Locate the cell with the specified text and output its (X, Y) center coordinate. 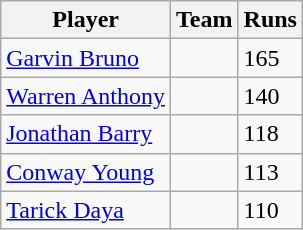
118 (270, 134)
Tarick Daya (86, 210)
113 (270, 172)
Conway Young (86, 172)
Garvin Bruno (86, 58)
140 (270, 96)
Runs (270, 20)
Player (86, 20)
165 (270, 58)
Jonathan Barry (86, 134)
Warren Anthony (86, 96)
Team (205, 20)
110 (270, 210)
